Return the (x, y) coordinate for the center point of the cell that contains the specified text.  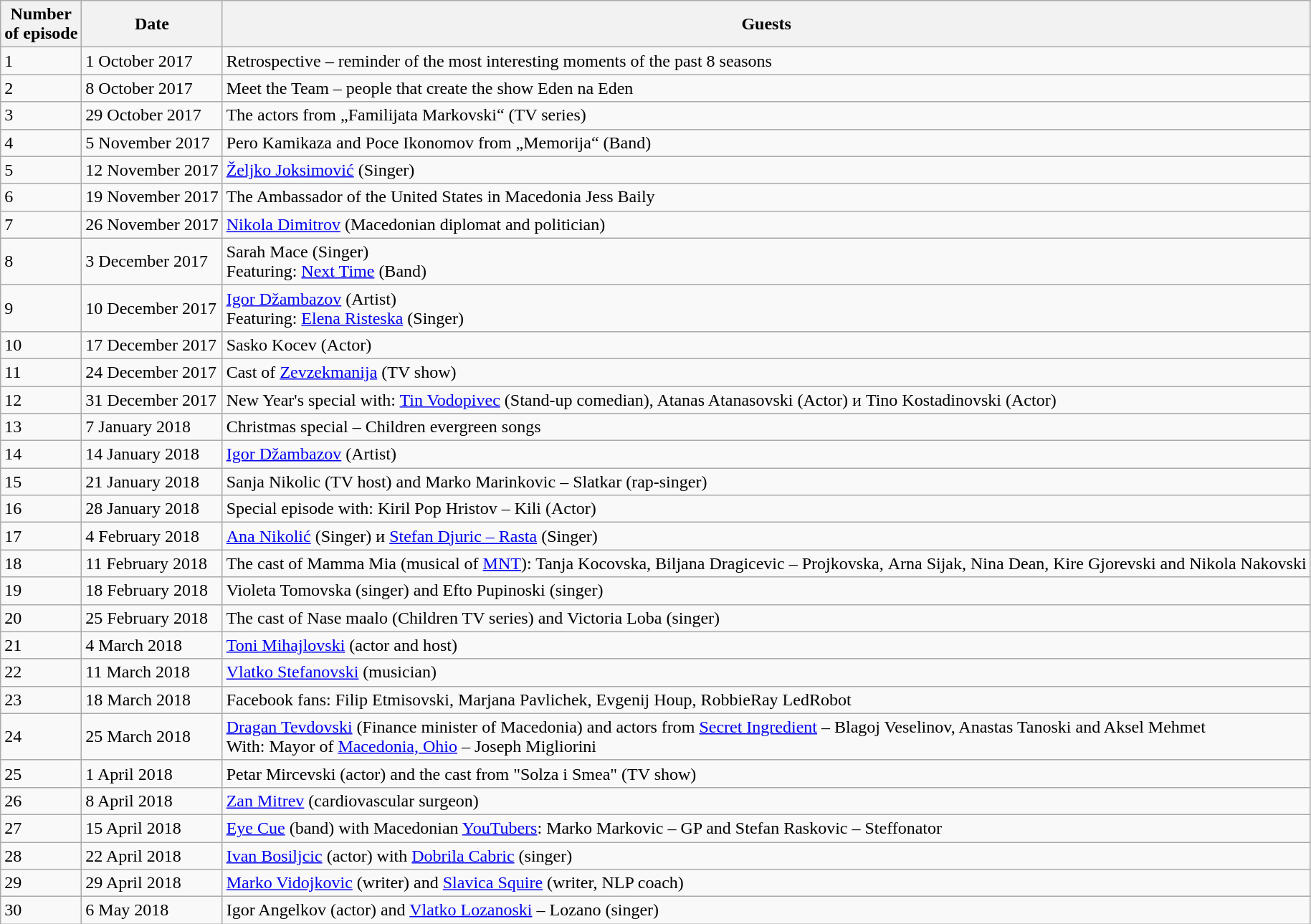
3 December 2017 (152, 261)
10 (42, 345)
Toni Mihajlovski (actor and host) (766, 645)
15 (42, 482)
Date (152, 24)
Ana Nikolić (Singer) и Stefan Djuric – Rasta (Singer) (766, 536)
Special episode with: Kiril Pop Hristov – Kili (Actor) (766, 509)
11 (42, 372)
12 November 2017 (152, 170)
25 (42, 773)
31 December 2017 (152, 399)
21 (42, 645)
17 December 2017 (152, 345)
11 February 2018 (152, 563)
Sasko Kocev (Actor) (766, 345)
22 April 2018 (152, 855)
29 (42, 883)
1 (42, 61)
2 (42, 88)
28 (42, 855)
Meet the Team – people that create the show Eden na Eden (766, 88)
22 (42, 672)
Marko Vidojkovic (writer) and Slavica Squire (writer, NLP coach) (766, 883)
1 October 2017 (152, 61)
12 (42, 399)
25 February 2018 (152, 618)
19 (42, 591)
14 (42, 454)
16 (42, 509)
Zan Mitrev (cardiovascular surgeon) (766, 801)
9 (42, 308)
6 (42, 197)
11 March 2018 (152, 672)
10 December 2017 (152, 308)
Numberof episode (42, 24)
28 January 2018 (152, 509)
29 October 2017 (152, 115)
8 October 2017 (152, 88)
Željko Joksimović (Singer) (766, 170)
Ivan Bosiljcic (actor) with Dobrila Cabric (singer) (766, 855)
Vlatko Stefanovski (musician) (766, 672)
5 (42, 170)
Eye Cue (band) with Macedonian YouTubers: Marko Markovic – GP and Stefan Raskovic – Steffonator (766, 828)
14 January 2018 (152, 454)
Sarah Mace (Singer)Featuring: Next Time (Band) (766, 261)
26 (42, 801)
4 (42, 143)
13 (42, 427)
7 (42, 224)
17 (42, 536)
1 April 2018 (152, 773)
30 (42, 910)
7 January 2018 (152, 427)
4 February 2018 (152, 536)
Sanja Nikolic (TV host) and Marko Marinkovic – Slatkar (rap-singer) (766, 482)
23 (42, 700)
21 January 2018 (152, 482)
The actors from „Familijata Markovski“ (TV series) (766, 115)
The Ambassador of the United States in Macedonia Jess Baily (766, 197)
Retrospective – reminder of the most interesting moments of the past 8 seasons (766, 61)
Cast of Zevzekmanija (TV show) (766, 372)
24 (42, 737)
4 March 2018 (152, 645)
Petar Mircevski (actor) and the cast from "Solza i Smea" (TV show) (766, 773)
Violeta Tomovska (singer) and Efto Pupinoski (singer) (766, 591)
18 February 2018 (152, 591)
Nikola Dimitrov (Macedonian diplomat and politician) (766, 224)
Facebook fans: Filip Etmisovski, Marjana Pavlichek, Evgenij Houp, RobbieRay LedRobot (766, 700)
18 (42, 563)
Igor Angelkov (actor) and Vlatko Lozanoski – Lozano (singer) (766, 910)
The cast of Nase maalo (Children TV series) and Victoria Loba (singer) (766, 618)
Pero Kamikaza and Poce Ikonomov from „Memorijа“ (Band) (766, 143)
8 (42, 261)
29 April 2018 (152, 883)
19 November 2017 (152, 197)
3 (42, 115)
Christmas special – Children evergreen songs (766, 427)
The cast of Mamma Mia (musical of MNT): Tanja Kocovska, Biljana Dragicevic – Projkovska, Аrna Sijak, Nina Dean, Kire Gjorevski and Nikola Nakovski (766, 563)
Igor Džambazov (Artist)Featuring: Elena Risteska (Singer) (766, 308)
26 November 2017 (152, 224)
Igor Džambazov (Artist) (766, 454)
25 March 2018 (152, 737)
New Year's special with: Tin Vodopivec (Stand-up comedian), Atanas Atanasovski (Actor) и Tino Kostadinovski (Actor) (766, 399)
5 November 2017 (152, 143)
8 April 2018 (152, 801)
6 May 2018 (152, 910)
Guests (766, 24)
24 December 2017 (152, 372)
15 April 2018 (152, 828)
20 (42, 618)
18 March 2018 (152, 700)
27 (42, 828)
